Return (x, y) of the center of cell containing provided text 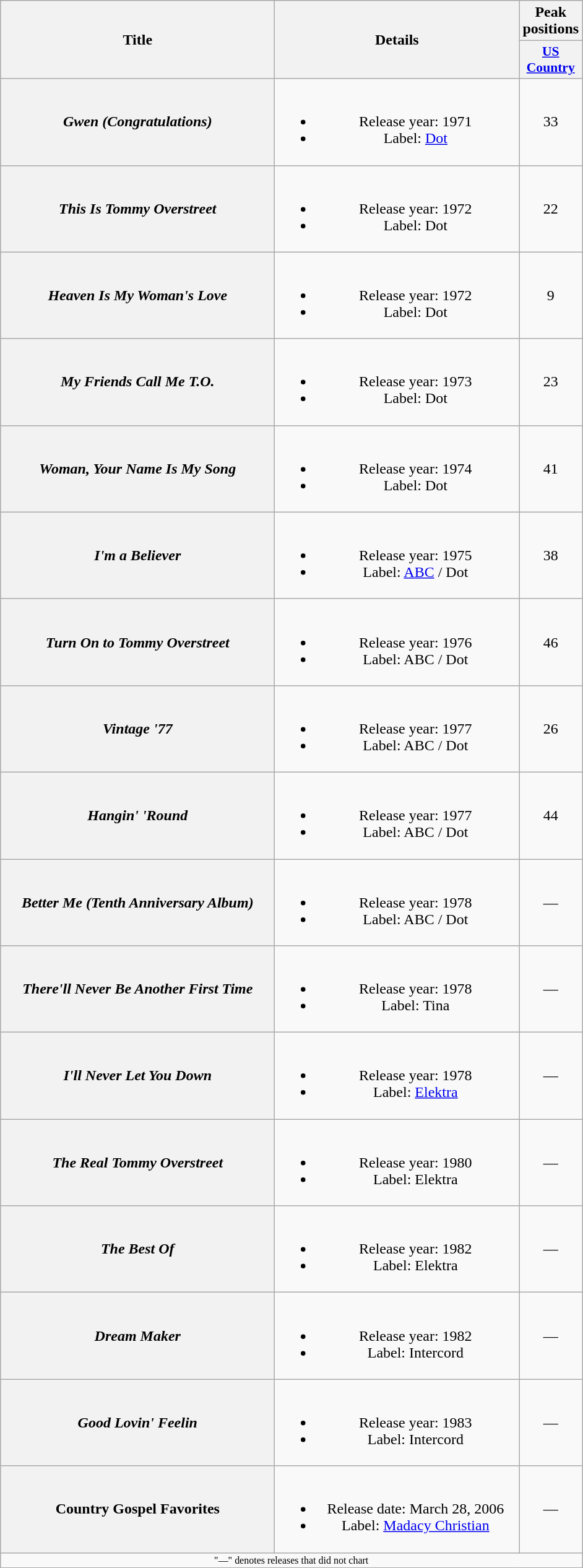
41 (551, 469)
22 (551, 209)
This Is Tommy Overstreet (137, 209)
Release year: 1971Label: Dot (397, 122)
Release year: 1975Label: ABC / Dot (397, 555)
Release year: 1978Label: Elektra (397, 1076)
Heaven Is My Woman's Love (137, 295)
46 (551, 642)
The Real Tommy Overstreet (137, 1163)
Turn On to Tommy Overstreet (137, 642)
Release year: 1983Label: Intercord (397, 1423)
My Friends Call Me T.O. (137, 382)
Good Lovin' Feelin (137, 1423)
Woman, Your Name Is My Song (137, 469)
Better Me (Tenth Anniversary Album) (137, 903)
Release date: March 28, 2006Label: Madacy Christian (397, 1509)
Release year: 1974Label: Dot (397, 469)
26 (551, 729)
Vintage '77 (137, 729)
38 (551, 555)
Details (397, 40)
I'm a Believer (137, 555)
Release year: 1976Label: ABC / Dot (397, 642)
The Best Of (137, 1249)
There'll Never Be Another First Time (137, 989)
Release year: 1978Label: ABC / Dot (397, 903)
Title (137, 40)
Hangin' 'Round (137, 815)
44 (551, 815)
33 (551, 122)
Release year: 1973Label: Dot (397, 382)
Release year: 1978Label: Tina (397, 989)
I'll Never Let You Down (137, 1076)
Dream Maker (137, 1336)
Peak positions (551, 21)
"—" denotes releases that did not chart (291, 1560)
9 (551, 295)
23 (551, 382)
Release year: 1982Label: Intercord (397, 1336)
Country Gospel Favorites (137, 1509)
Release year: 1980Label: Elektra (397, 1163)
US Country (551, 59)
Gwen (Congratulations) (137, 122)
Release year: 1982Label: Elektra (397, 1249)
